Output the (X, Y) coordinate of the center of the cell containing the given text.  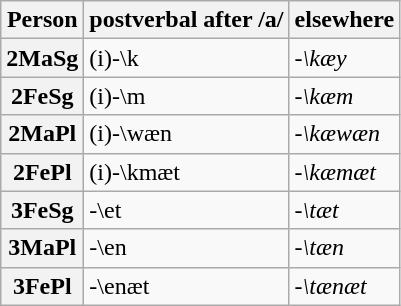
(i)-\k (186, 58)
Person (42, 20)
elsewhere (344, 20)
postverbal after /a/ (186, 20)
-\enæt (186, 286)
-\kæmæt (344, 172)
2MaPl (42, 134)
2FeSg (42, 96)
(i)-\m (186, 96)
(i)-\kmæt (186, 172)
-\tæt (344, 210)
-\et (186, 210)
-\kæwæn (344, 134)
-\kæy (344, 58)
2MaSg (42, 58)
3FeSg (42, 210)
3FePl (42, 286)
-\kæm (344, 96)
2FePl (42, 172)
-\tænæt (344, 286)
(i)-\wæn (186, 134)
-\en (186, 248)
-\tæn (344, 248)
3MaPl (42, 248)
